Return [x, y] of the center of cell containing provided text 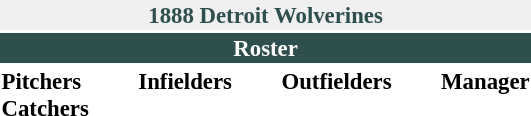
Roster [266, 48]
1888 Detroit Wolverines [266, 15]
